Identify which cell holds the provided text, then report its (x, y) central coordinate. 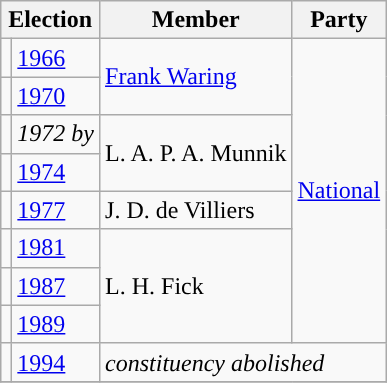
1977 (56, 210)
National (339, 191)
1966 (56, 58)
1974 (56, 172)
L. H. Fick (196, 286)
Frank Waring (196, 77)
1981 (56, 248)
1989 (56, 324)
Party (339, 20)
Member (196, 20)
constituency abolished (243, 362)
1972 by (56, 134)
Election (50, 20)
L. A. P. A. Munnik (196, 153)
1970 (56, 96)
1987 (56, 286)
J. D. de Villiers (196, 210)
1994 (56, 362)
